Output the [x, y] coordinate of the center of the cell containing the given text.  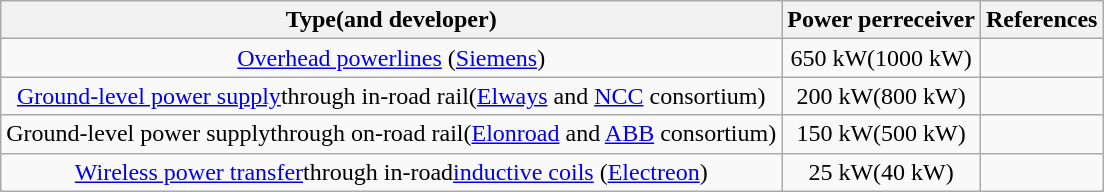
650 kW(1000 kW) [882, 58]
200 kW(800 kW) [882, 96]
Ground-level power supplythrough on-road rail(Elonroad and ABB consortium) [392, 134]
References [1042, 20]
150 kW(500 kW) [882, 134]
Wireless power transferthrough in-roadinductive coils (Electreon) [392, 172]
25 kW(40 kW) [882, 172]
Ground-level power supplythrough in-road rail(Elways and NCC consortium) [392, 96]
Type(and developer) [392, 20]
Power perreceiver [882, 20]
Overhead powerlines (Siemens) [392, 58]
